Identify which cell holds the provided text, then report its [x, y] central coordinate. 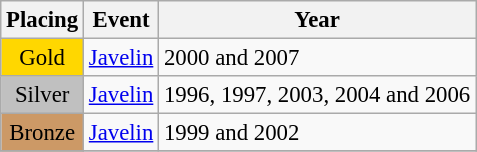
Placing [42, 20]
Year [318, 20]
Silver [42, 95]
Gold [42, 58]
2000 and 2007 [318, 58]
1999 and 2002 [318, 133]
1996, 1997, 2003, 2004 and 2006 [318, 95]
Event [120, 20]
Bronze [42, 133]
